Detect which cell encompasses the target text, then output its [x, y] center coordinate. 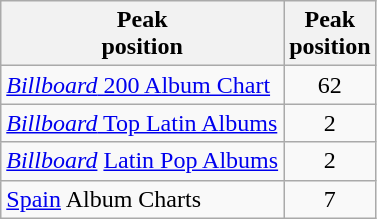
7 [330, 199]
62 [330, 85]
Spain Album Charts [142, 199]
Billboard Latin Pop Albums [142, 161]
Billboard 200 Album Chart [142, 85]
Billboard Top Latin Albums [142, 123]
